Detect which cell encompasses the target text, then output its (X, Y) center coordinate. 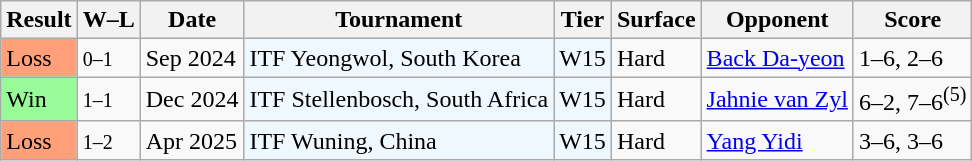
Jahnie van Zyl (777, 100)
1–2 (108, 140)
Sep 2024 (192, 58)
Apr 2025 (192, 140)
ITF Stellenbosch, South Africa (399, 100)
Tournament (399, 20)
Date (192, 20)
1–1 (108, 100)
ITF Wuning, China (399, 140)
ITF Yeongwol, South Korea (399, 58)
Dec 2024 (192, 100)
1–6, 2–6 (912, 58)
Win (39, 100)
3–6, 3–6 (912, 140)
Tier (583, 20)
Surface (656, 20)
Score (912, 20)
6–2, 7–6(5) (912, 100)
Opponent (777, 20)
Back Da-yeon (777, 58)
W–L (108, 20)
Result (39, 20)
0–1 (108, 58)
Yang Yidi (777, 140)
